Search for the cell housing the specified text and yield its (x, y) center coordinate. 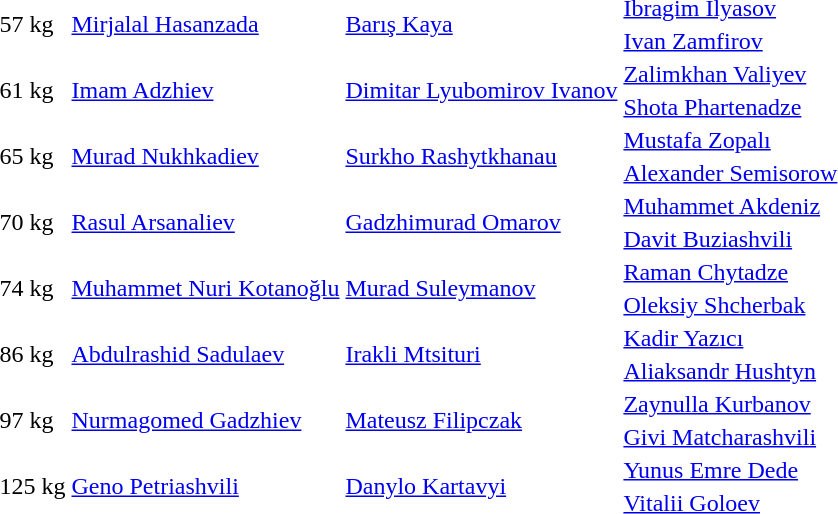
Murad Suleymanov (482, 288)
Surkho Rashytkhanau (482, 156)
Imam Adzhiev (206, 90)
Nurmagomed Gadzhiev (206, 420)
Mateusz Filipczak (482, 420)
Gadzhimurad Omarov (482, 222)
Muhammet Nuri Kotanoğlu (206, 288)
Irakli Mtsituri (482, 354)
Murad Nukhkadiev (206, 156)
Dimitar Lyubomirov Ivanov (482, 90)
Abdulrashid Sadulaev (206, 354)
Rasul Arsanaliev (206, 222)
